Output the [x, y] coordinate of the center of the cell containing the given text.  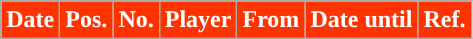
Ref. [444, 20]
Pos. [86, 20]
No. [136, 20]
From [271, 20]
Date until [362, 20]
Player [198, 20]
Date [30, 20]
